Scan for the cell matching the given text and deliver its [X, Y] coordinate at center. 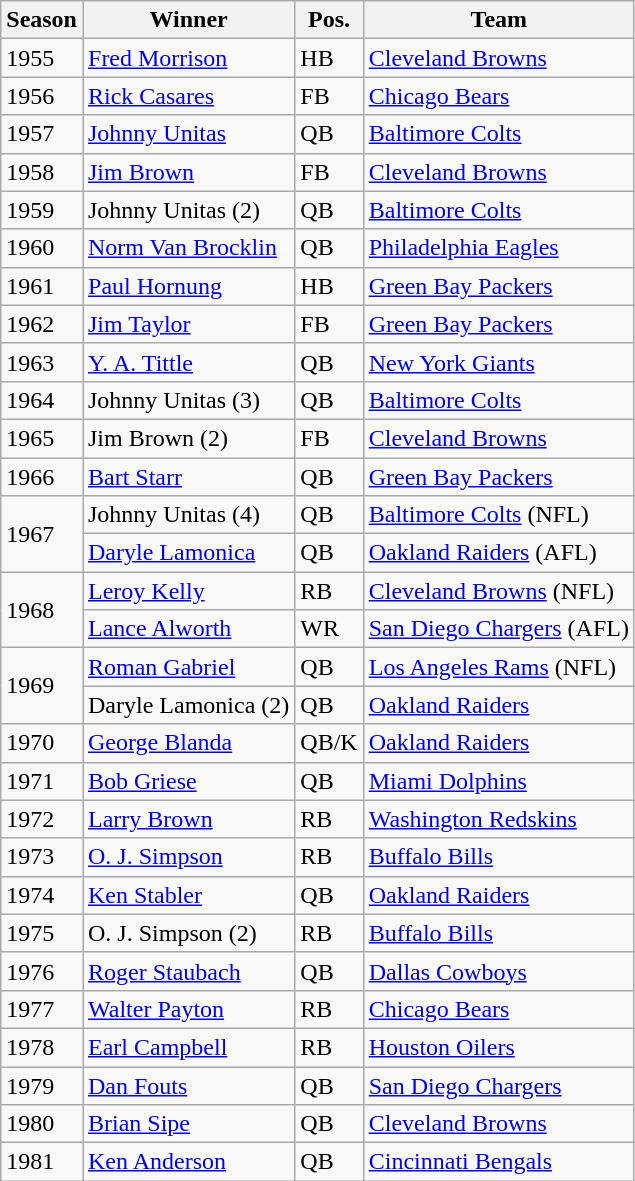
New York Giants [498, 362]
1964 [42, 400]
Rick Casares [188, 96]
1976 [42, 971]
Johnny Unitas [188, 134]
O. J. Simpson [188, 857]
Oakland Raiders (AFL) [498, 553]
Ken Anderson [188, 1162]
Y. A. Tittle [188, 362]
1981 [42, 1162]
Johnny Unitas (4) [188, 515]
Walter Payton [188, 1009]
QB/K [329, 743]
WR [329, 629]
Ken Stabler [188, 895]
1956 [42, 96]
1972 [42, 819]
Fred Morrison [188, 58]
Los Angeles Rams (NFL) [498, 667]
Paul Hornung [188, 286]
1969 [42, 686]
San Diego Chargers [498, 1085]
Larry Brown [188, 819]
1955 [42, 58]
1966 [42, 477]
Cleveland Browns (NFL) [498, 591]
Jim Brown [188, 172]
1957 [42, 134]
George Blanda [188, 743]
1980 [42, 1124]
1965 [42, 438]
1962 [42, 324]
1978 [42, 1047]
Houston Oilers [498, 1047]
Norm Van Brocklin [188, 248]
1958 [42, 172]
Dallas Cowboys [498, 971]
Roman Gabriel [188, 667]
Earl Campbell [188, 1047]
1959 [42, 210]
O. J. Simpson (2) [188, 933]
Johnny Unitas (2) [188, 210]
Daryle Lamonica [188, 553]
Roger Staubach [188, 971]
Dan Fouts [188, 1085]
Washington Redskins [498, 819]
Pos. [329, 20]
1968 [42, 610]
Baltimore Colts (NFL) [498, 515]
1970 [42, 743]
1963 [42, 362]
Team [498, 20]
Jim Taylor [188, 324]
1960 [42, 248]
Johnny Unitas (3) [188, 400]
San Diego Chargers (AFL) [498, 629]
1974 [42, 895]
Daryle Lamonica (2) [188, 705]
Winner [188, 20]
1961 [42, 286]
Jim Brown (2) [188, 438]
Leroy Kelly [188, 591]
1975 [42, 933]
1979 [42, 1085]
Bart Starr [188, 477]
1973 [42, 857]
Bob Griese [188, 781]
Brian Sipe [188, 1124]
Season [42, 20]
1971 [42, 781]
Cincinnati Bengals [498, 1162]
Lance Alworth [188, 629]
1967 [42, 534]
1977 [42, 1009]
Philadelphia Eagles [498, 248]
Miami Dolphins [498, 781]
